Pinpoint the cell where the given text exists, returning its (x, y) midpoint coordinate. 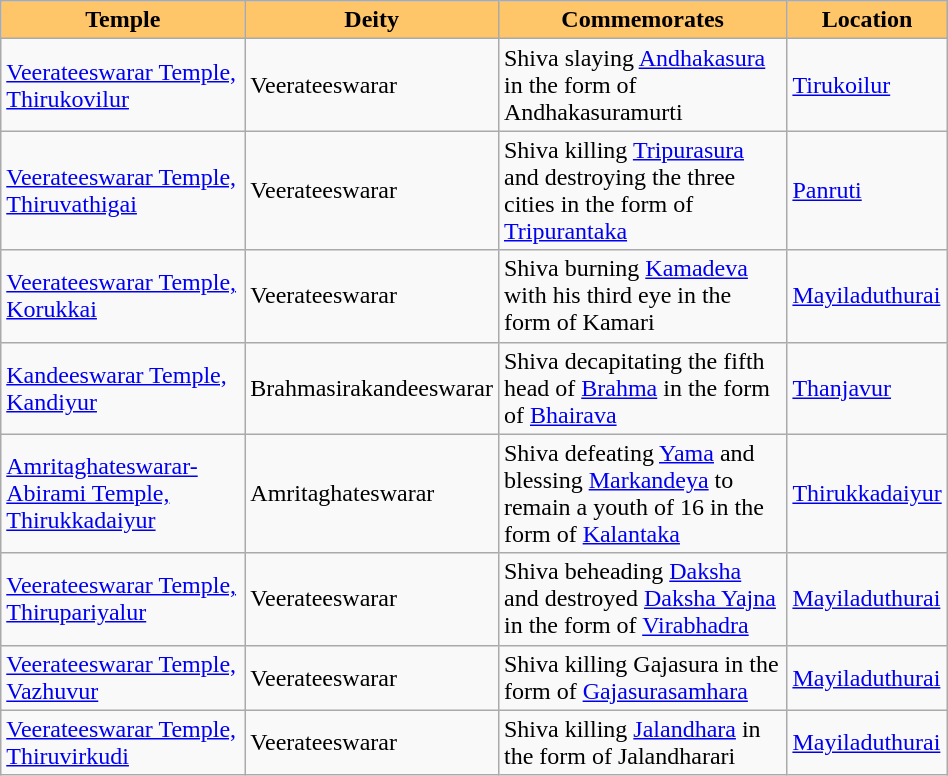
Brahmasirakandeeswarar (372, 388)
Kandeeswarar Temple, Kandiyur (123, 388)
Tirukoilur (867, 85)
Veerateeswarar Temple, Thirupariyalur (123, 599)
Amritaghateswarar-Abirami Temple, Thirukkadaiyur (123, 494)
Amritaghateswarar (372, 494)
Shiva burning Kamadeva with his third eye in the form of Kamari (642, 296)
Shiva killing Tripurasura and destroying the three cities in the form of Tripurantaka (642, 190)
Shiva killing Gajasura in the form of Gajasurasamhara (642, 678)
Shiva slaying Andhakasura in the form of Andhakasuramurti (642, 85)
Commemorates (642, 20)
Shiva killing Jalandhara in the form of Jalandharari (642, 742)
Shiva beheading Daksha and destroyed Daksha Yajna in the form of Virabhadra (642, 599)
Veerateeswarar Temple, Thiruvirkudi (123, 742)
Location (867, 20)
Temple (123, 20)
Veerateeswarar Temple, Vazhuvur (123, 678)
Veerateeswarar Temple, Korukkai (123, 296)
Shiva defeating Yama and blessing Markandeya to remain a youth of 16 in the form of Kalantaka (642, 494)
Veerateeswarar Temple, Thirukovilur (123, 85)
Panruti (867, 190)
Thanjavur (867, 388)
Deity (372, 20)
Thirukkadaiyur (867, 494)
Shiva decapitating the fifth head of Brahma in the form of Bhairava (642, 388)
Veerateeswarar Temple, Thiruvathigai (123, 190)
